Search for the cell housing the specified text and yield its (X, Y) center coordinate. 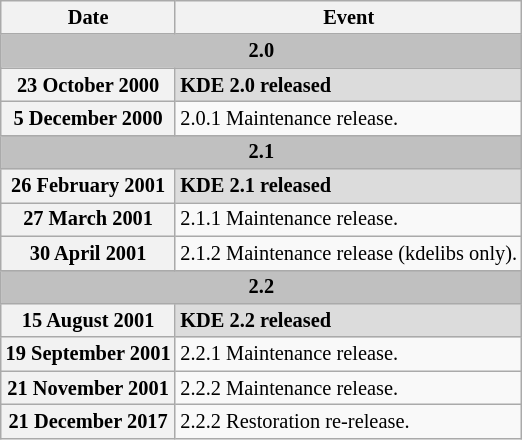
2.2.1 Maintenance release. (348, 354)
KDE 2.2 released (348, 320)
KDE 2.1 released (348, 186)
19 September 2001 (88, 354)
2.1 (262, 152)
30 April 2001 (88, 253)
2.2 (262, 287)
2.2.2 Restoration re-release. (348, 421)
21 November 2001 (88, 388)
2.2.2 Maintenance release. (348, 388)
Event (348, 17)
2.1.2 Maintenance release (kdelibs only). (348, 253)
26 February 2001 (88, 186)
27 March 2001 (88, 219)
2.0.1 Maintenance release. (348, 118)
KDE 2.0 released (348, 85)
Date (88, 17)
5 December 2000 (88, 118)
2.1.1 Maintenance release. (348, 219)
23 October 2000 (88, 85)
15 August 2001 (88, 320)
2.0 (262, 51)
21 December 2017 (88, 421)
